Provide the (x, y) coordinate of the cell's center where the given text is located.  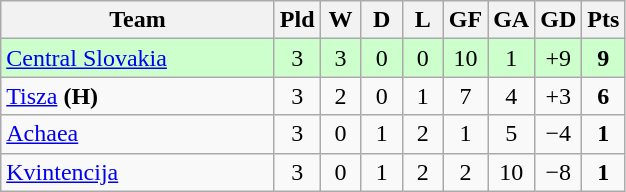
L (422, 20)
Achaea (138, 134)
W (340, 20)
Central Slovakia (138, 58)
Tisza (H) (138, 96)
GA (512, 20)
Kvintencija (138, 172)
+3 (558, 96)
Team (138, 20)
GD (558, 20)
5 (512, 134)
−8 (558, 172)
+9 (558, 58)
Pld (297, 20)
GF (465, 20)
7 (465, 96)
4 (512, 96)
D (382, 20)
6 (604, 96)
−4 (558, 134)
Pts (604, 20)
9 (604, 58)
